Return [X, Y] of the center of cell containing provided text 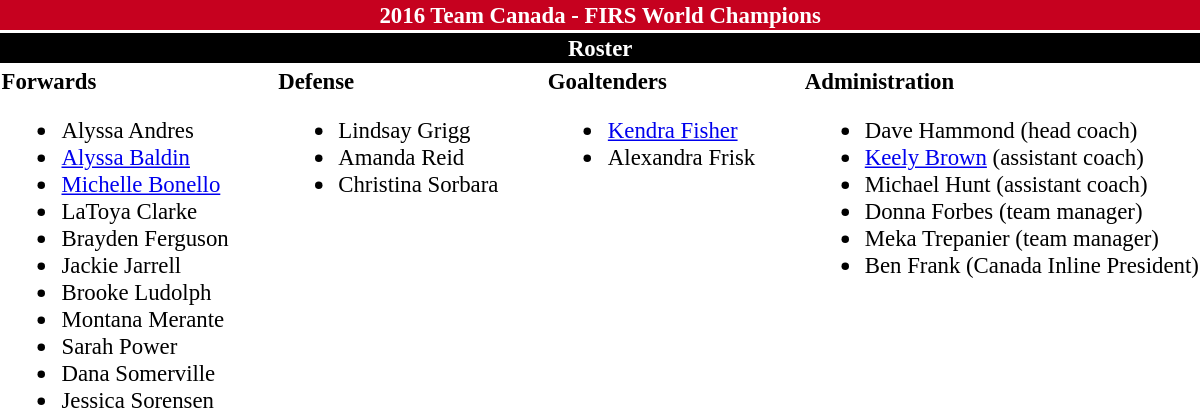
2016 Team Canada - FIRS World Champions [600, 15]
Roster [600, 48]
